From the cell containing the given text, extract its center point as (x, y) coordinate. 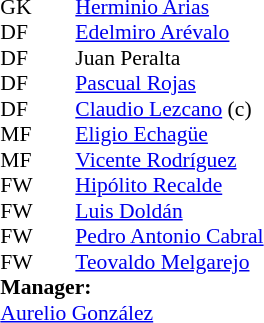
Hipólito Recalde (169, 185)
Pascual Rojas (169, 83)
Eligio Echagüe (169, 135)
Juan Peralta (169, 58)
Claudio Lezcano (c) (169, 109)
Pedro Antonio Cabral (169, 237)
Edelmiro Arévalo (169, 33)
Vicente Rodríguez (169, 160)
Luis Doldán (169, 211)
Teovaldo Melgarejo (169, 262)
Manager: (132, 287)
